Scan for the cell matching the given text and deliver its (X, Y) coordinate at center. 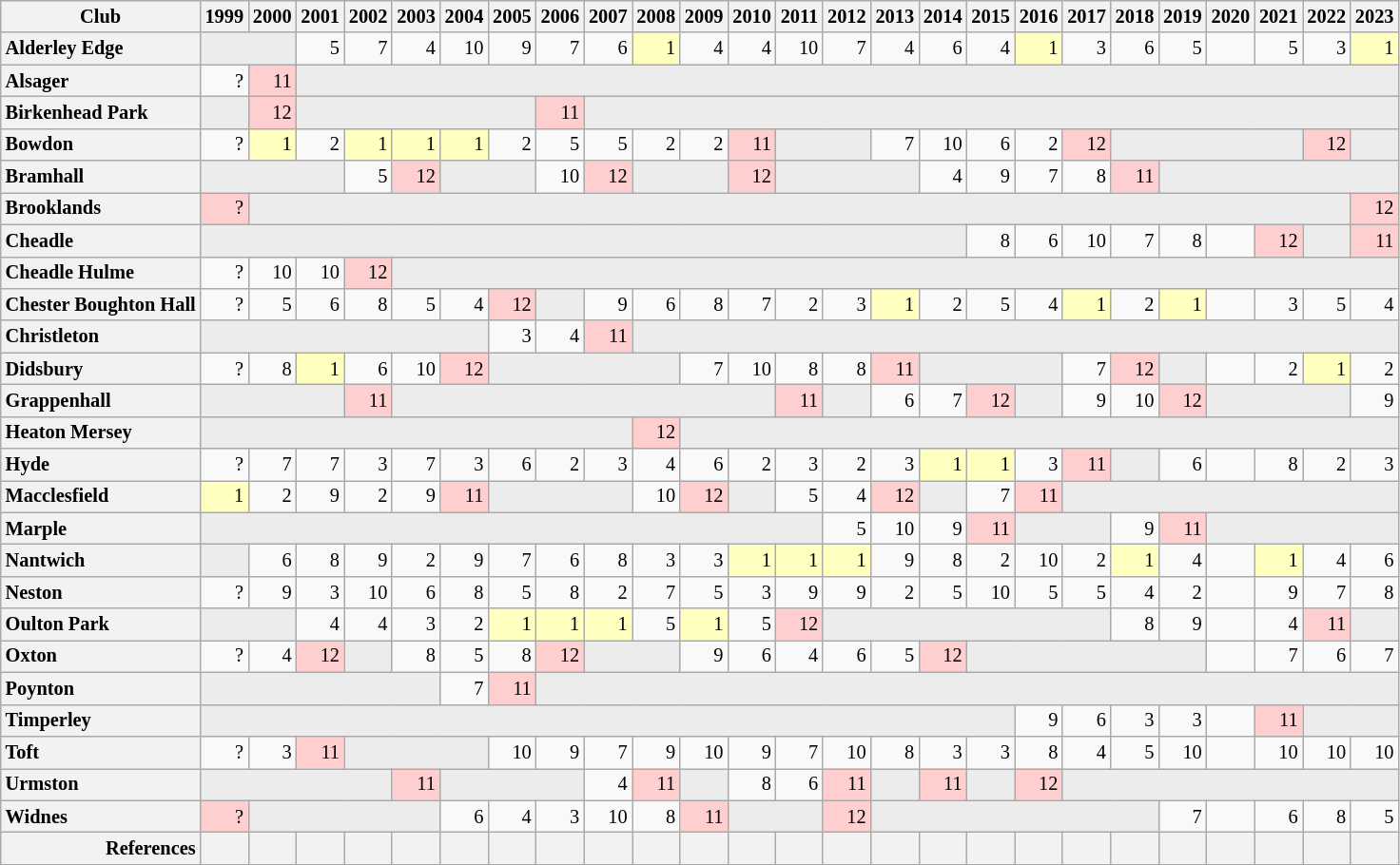
Club (101, 16)
2010 (751, 16)
2016 (1039, 16)
2008 (655, 16)
References (101, 848)
2020 (1231, 16)
2000 (272, 16)
Christleton (101, 336)
Alderley Edge (101, 48)
2009 (704, 16)
2018 (1135, 16)
1999 (224, 16)
Oulton Park (101, 625)
Timperley (101, 721)
2012 (846, 16)
Cheadle Hulme (101, 273)
Heaton Mersey (101, 432)
2017 (1086, 16)
2014 (943, 16)
Bramhall (101, 177)
Oxton (101, 656)
2007 (608, 16)
2021 (1278, 16)
Poynton (101, 688)
Urmston (101, 784)
2019 (1182, 16)
2023 (1374, 16)
Nantwich (101, 560)
Marple (101, 529)
Brooklands (101, 208)
Hyde (101, 465)
2011 (799, 16)
2005 (512, 16)
Didsbury (101, 369)
2003 (416, 16)
2004 (464, 16)
Macclesfield (101, 496)
2013 (895, 16)
2006 (560, 16)
Birkenhead Park (101, 112)
2015 (990, 16)
2001 (320, 16)
Grappenhall (101, 400)
Neston (101, 592)
Alsager (101, 81)
Cheadle (101, 240)
Widnes (101, 817)
Chester Boughton Hall (101, 304)
2022 (1327, 16)
Bowdon (101, 144)
Toft (101, 752)
2002 (368, 16)
